Return the (X, Y) coordinate for the center point of the cell that contains the specified text.  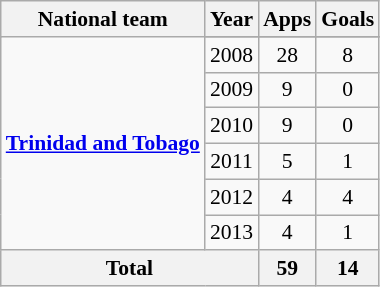
Goals (348, 19)
Year (232, 19)
Trinidad and Tobago (103, 144)
2013 (232, 233)
2011 (232, 162)
28 (287, 55)
National team (103, 19)
59 (287, 269)
Apps (287, 19)
2009 (232, 90)
Total (130, 269)
14 (348, 269)
5 (287, 162)
8 (348, 55)
2008 (232, 55)
2010 (232, 126)
2012 (232, 197)
